Provide the [x, y] coordinate of the cell's center where the given text is located.  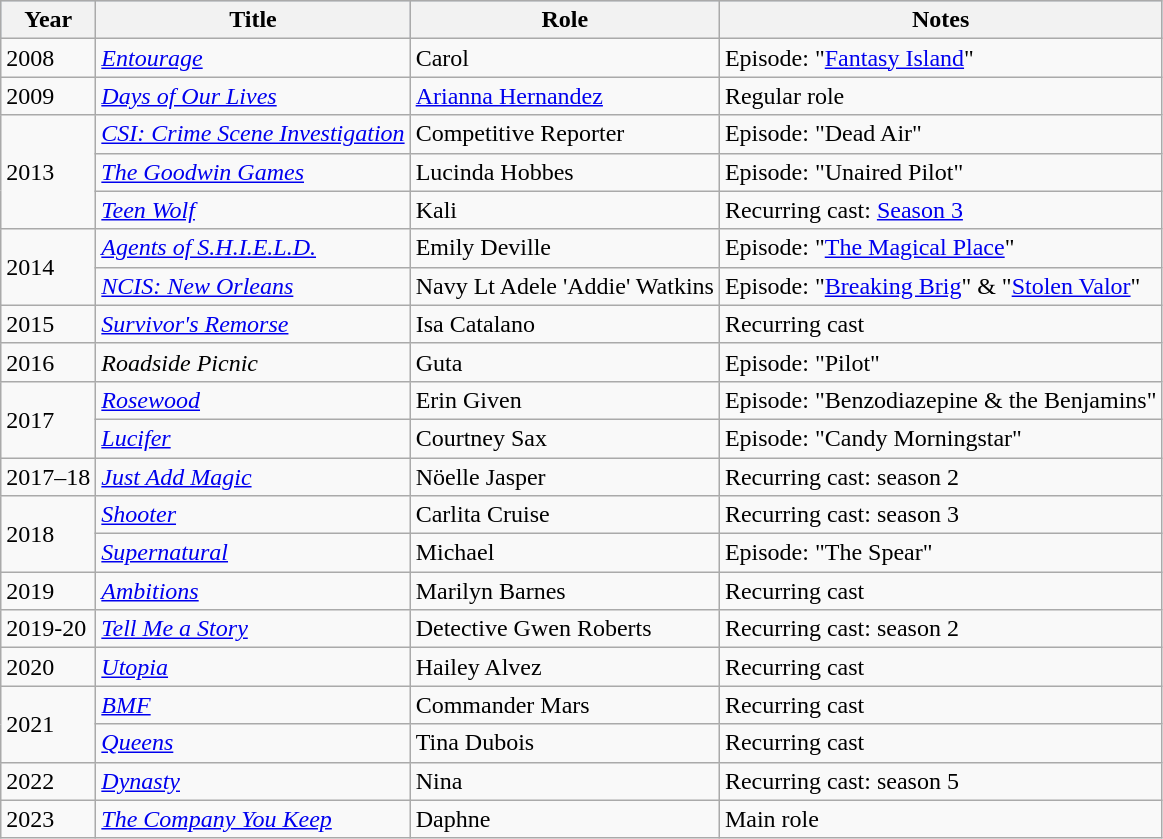
Carol [564, 58]
Marilyn Barnes [564, 591]
Tell Me a Story [253, 629]
Year [48, 20]
Title [253, 20]
Commander Mars [564, 705]
2019 [48, 591]
Arianna Hernandez [564, 96]
Entourage [253, 58]
2021 [48, 724]
Isa Catalano [564, 324]
2017–18 [48, 477]
Recurring cast: Season 3 [940, 210]
2014 [48, 267]
Recurring cast: season 3 [940, 515]
Episode: "Breaking Brig" & "Stolen Valor" [940, 286]
Tina Dubois [564, 743]
Roadside Picnic [253, 362]
Episode: "The Magical Place" [940, 248]
Michael [564, 553]
Main role [940, 819]
2015 [48, 324]
Rosewood [253, 400]
2020 [48, 667]
2019-20 [48, 629]
Supernatural [253, 553]
Nöelle Jasper [564, 477]
Just Add Magic [253, 477]
2022 [48, 781]
Guta [564, 362]
Survivor's Remorse [253, 324]
Episode: "Candy Morningstar" [940, 438]
2016 [48, 362]
2018 [48, 534]
Episode: "Pilot" [940, 362]
Agents of S.H.I.E.L.D. [253, 248]
Episode: "Fantasy Island" [940, 58]
Nina [564, 781]
Competitive Reporter [564, 134]
2008 [48, 58]
Episode: "The Spear" [940, 553]
The Goodwin Games [253, 172]
Emily Deville [564, 248]
Queens [253, 743]
Courtney Sax [564, 438]
Days of Our Lives [253, 96]
Erin Given [564, 400]
2023 [48, 819]
2009 [48, 96]
Shooter [253, 515]
Recurring cast: season 5 [940, 781]
Daphne [564, 819]
Dynasty [253, 781]
2017 [48, 419]
Regular role [940, 96]
Lucinda Hobbes [564, 172]
Episode: "Dead Air" [940, 134]
2013 [48, 172]
Teen Wolf [253, 210]
Notes [940, 20]
Carlita Cruise [564, 515]
Ambitions [253, 591]
Navy Lt Adele 'Addie' Watkins [564, 286]
Detective Gwen Roberts [564, 629]
Lucifer [253, 438]
Hailey Alvez [564, 667]
CSI: Crime Scene Investigation [253, 134]
Episode: "Benzodiazepine & the Benjamins" [940, 400]
NCIS: New Orleans [253, 286]
Kali [564, 210]
Role [564, 20]
Episode: "Unaired Pilot" [940, 172]
Utopia [253, 667]
The Company You Keep [253, 819]
BMF [253, 705]
